Find where the given text appears and provide that cell's center as (x, y) coordinate. 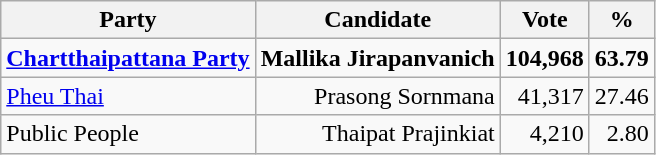
Party (128, 20)
104,968 (544, 58)
Vote (544, 20)
Mallika Jirapanvanich (378, 58)
Public People (128, 134)
Thaipat Prajinkiat (378, 134)
4,210 (544, 134)
Candidate (378, 20)
27.46 (622, 96)
Prasong Sornmana (378, 96)
% (622, 20)
63.79 (622, 58)
2.80 (622, 134)
41,317 (544, 96)
Pheu Thai (128, 96)
Chartthaipattana Party (128, 58)
